Output the [x, y] coordinate of the center of the cell containing the given text.  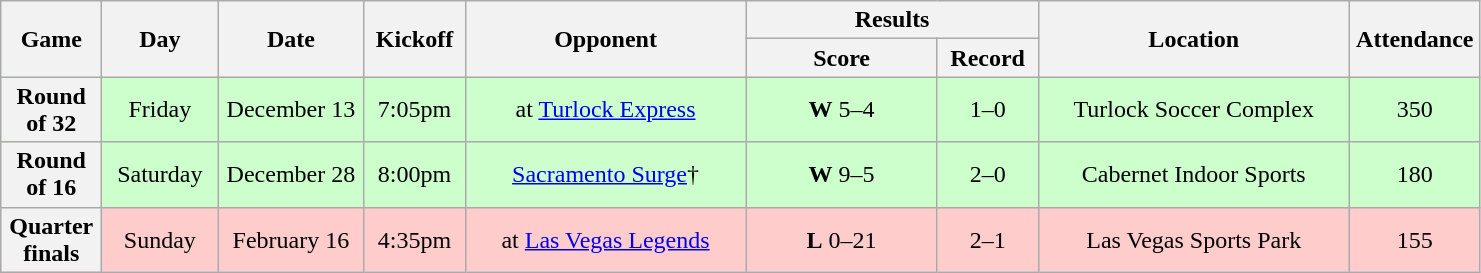
at Las Vegas Legends [606, 240]
Results [892, 20]
Quarter finals [52, 240]
Sunday [160, 240]
1–0 [988, 110]
Round of 16 [52, 174]
Location [1194, 39]
2–0 [988, 174]
February 16 [291, 240]
Attendance [1414, 39]
Day [160, 39]
Score [842, 58]
350 [1414, 110]
2–1 [988, 240]
Round of 32 [52, 110]
Game [52, 39]
8:00pm [414, 174]
Opponent [606, 39]
December 13 [291, 110]
7:05pm [414, 110]
4:35pm [414, 240]
Las Vegas Sports Park [1194, 240]
Saturday [160, 174]
155 [1414, 240]
December 28 [291, 174]
Date [291, 39]
Kickoff [414, 39]
Cabernet Indoor Sports [1194, 174]
W 5–4 [842, 110]
L 0–21 [842, 240]
Record [988, 58]
Turlock Soccer Complex [1194, 110]
180 [1414, 174]
W 9–5 [842, 174]
Sacramento Surge† [606, 174]
Friday [160, 110]
at Turlock Express [606, 110]
